Return the (X, Y) coordinate for the center point of the cell that contains the specified text.  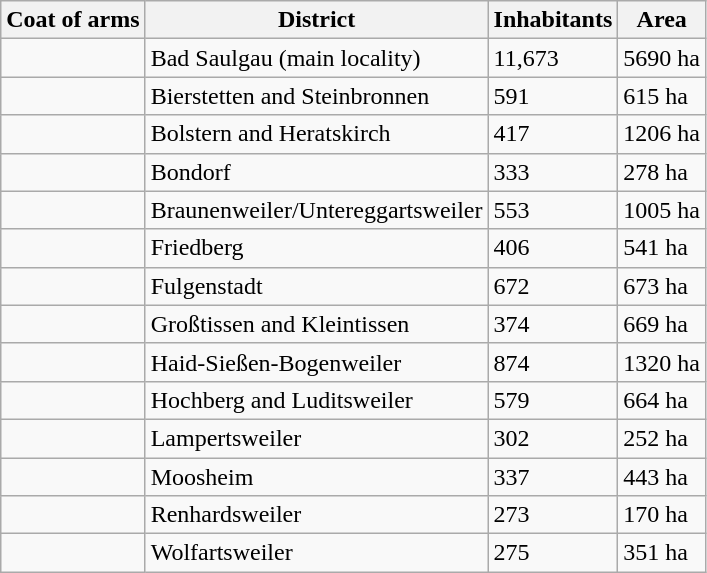
579 (553, 400)
Moosheim (316, 477)
302 (553, 438)
275 (553, 553)
541 ha (662, 248)
Fulgenstadt (316, 286)
Wolfartsweiler (316, 553)
Bad Saulgau (main locality) (316, 58)
443 ha (662, 477)
417 (553, 134)
Area (662, 20)
374 (553, 324)
Bierstetten and Steinbronnen (316, 96)
406 (553, 248)
664 ha (662, 400)
District (316, 20)
1005 ha (662, 210)
5690 ha (662, 58)
Bolstern and Heratskirch (316, 134)
Großtissen and Kleintissen (316, 324)
Haid-Sießen-Bogenweiler (316, 362)
669 ha (662, 324)
553 (553, 210)
Bondorf (316, 172)
672 (553, 286)
Coat of arms (73, 20)
252 ha (662, 438)
Hochberg and Luditsweiler (316, 400)
874 (553, 362)
Friedberg (316, 248)
337 (553, 477)
Renhardsweiler (316, 515)
333 (553, 172)
615 ha (662, 96)
278 ha (662, 172)
1320 ha (662, 362)
Inhabitants (553, 20)
273 (553, 515)
1206 ha (662, 134)
170 ha (662, 515)
351 ha (662, 553)
11,673 (553, 58)
Lampertsweiler (316, 438)
Braunenweiler/Untereggartsweiler (316, 210)
673 ha (662, 286)
591 (553, 96)
